Capture the cell that displays the provided text and extract its [x, y] central coordinate. 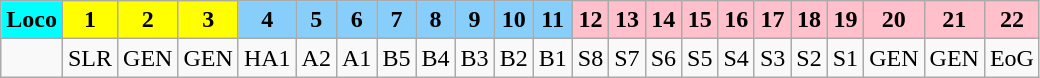
8 [436, 20]
5 [316, 20]
18 [809, 20]
2 [148, 20]
EoG [1012, 58]
S4 [736, 58]
13 [627, 20]
A2 [316, 58]
B3 [474, 58]
S1 [845, 58]
10 [514, 20]
S7 [627, 58]
22 [1012, 20]
Loco [32, 20]
6 [356, 20]
S3 [772, 58]
9 [474, 20]
16 [736, 20]
A1 [356, 58]
SLR [90, 58]
20 [894, 20]
15 [700, 20]
S2 [809, 58]
11 [552, 20]
7 [396, 20]
B5 [396, 58]
HA1 [267, 58]
14 [663, 20]
12 [590, 20]
1 [90, 20]
S5 [700, 58]
3 [208, 20]
S8 [590, 58]
B2 [514, 58]
B1 [552, 58]
21 [954, 20]
19 [845, 20]
4 [267, 20]
S6 [663, 58]
17 [772, 20]
B4 [436, 58]
